Pinpoint the cell where the given text exists, returning its [X, Y] midpoint coordinate. 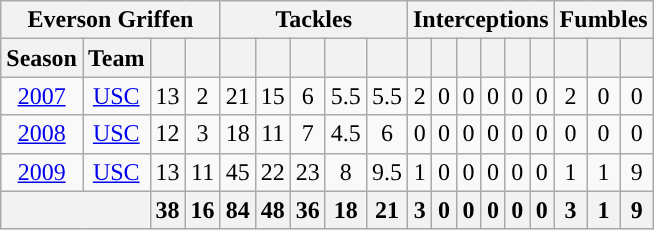
12 [168, 134]
48 [272, 210]
Season [42, 58]
Fumbles [604, 20]
15 [272, 96]
36 [308, 210]
8 [346, 172]
9.5 [386, 172]
22 [272, 172]
2009 [42, 172]
16 [202, 210]
84 [238, 210]
4.5 [346, 134]
2008 [42, 134]
7 [308, 134]
Tackles [314, 20]
Everson Griffen [110, 20]
38 [168, 210]
Team [116, 58]
Interceptions [480, 20]
45 [238, 172]
2007 [42, 96]
23 [308, 172]
